Locate the cell with the specified text and output its [x, y] center coordinate. 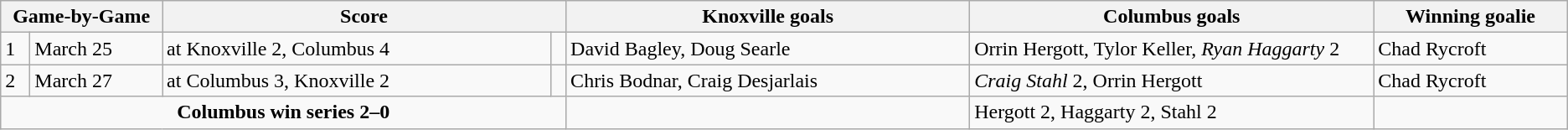
at Knoxville 2, Columbus 4 [357, 49]
March 27 [96, 81]
Orrin Hergott, Tylor Keller, Ryan Haggarty 2 [1172, 49]
Columbus win series 2–0 [283, 112]
Chris Bodnar, Craig Desjarlais [768, 81]
1 [15, 49]
Craig Stahl 2, Orrin Hergott [1172, 81]
Knoxville goals [768, 17]
David Bagley, Doug Searle [768, 49]
Winning goalie [1471, 17]
March 25 [96, 49]
Hergott 2, Haggarty 2, Stahl 2 [1172, 112]
at Columbus 3, Knoxville 2 [357, 81]
Game-by-Game [82, 17]
Columbus goals [1172, 17]
2 [15, 81]
Score [364, 17]
